Determine the (x, y) coordinate at the center of the cell enclosing the given text.  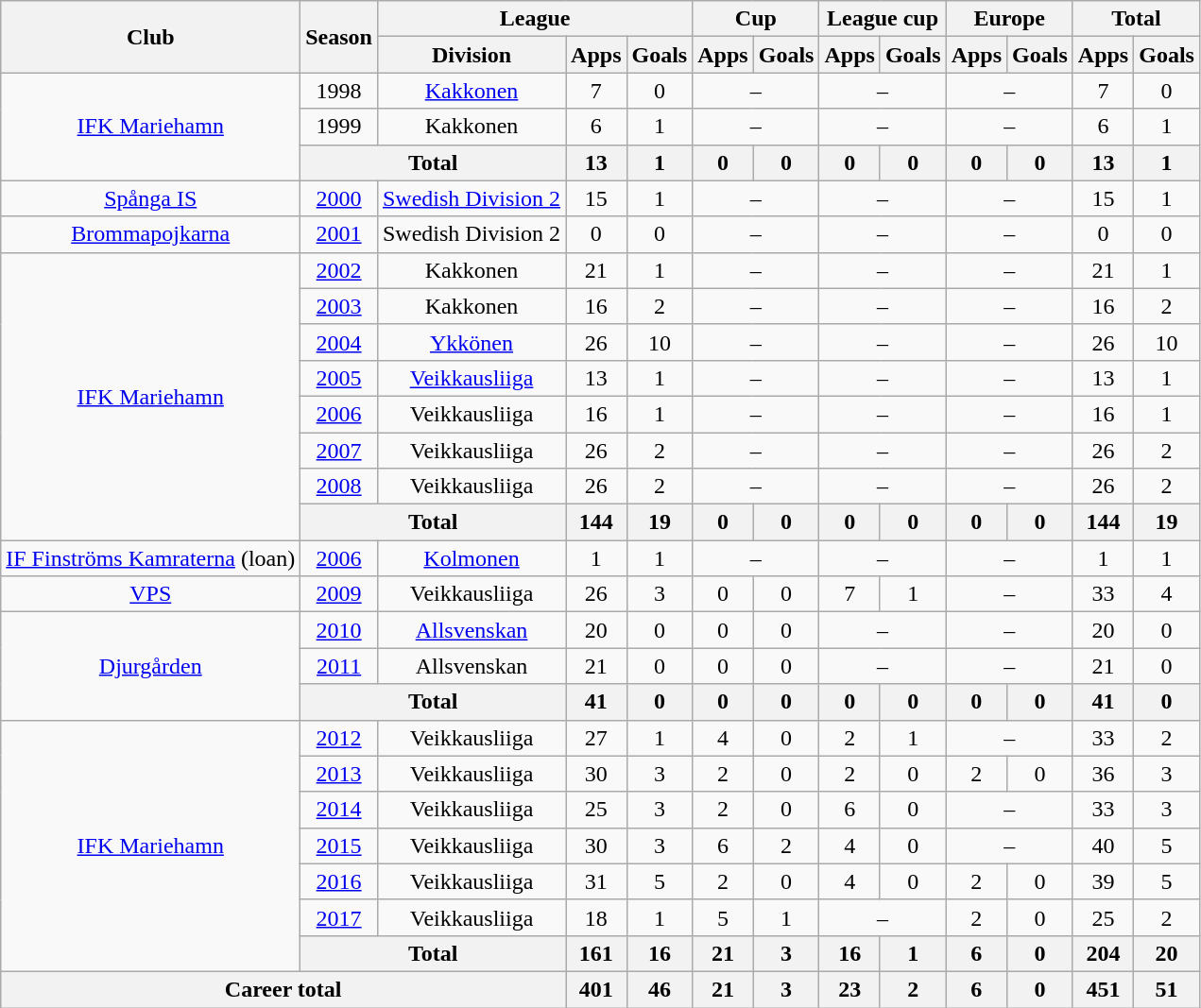
Ykkönen (471, 342)
46 (660, 989)
2010 (339, 630)
2015 (339, 846)
2002 (339, 270)
Spånga IS (151, 198)
Club (151, 37)
51 (1167, 989)
2014 (339, 810)
Djurgården (151, 666)
VPS (151, 594)
2007 (339, 451)
2005 (339, 378)
2009 (339, 594)
2003 (339, 306)
2001 (339, 234)
2013 (339, 774)
Division (471, 55)
Cup (756, 19)
23 (849, 989)
204 (1103, 953)
Kolmonen (471, 558)
18 (596, 917)
2012 (339, 738)
36 (1103, 774)
Career total (283, 989)
2011 (339, 666)
League (535, 19)
Europe (1009, 19)
401 (596, 989)
Season (339, 37)
1998 (339, 91)
451 (1103, 989)
161 (596, 953)
2000 (339, 198)
Brommapojkarna (151, 234)
27 (596, 738)
2016 (339, 881)
1999 (339, 127)
39 (1103, 881)
2004 (339, 342)
2017 (339, 917)
40 (1103, 846)
IF Finströms Kamraterna (loan) (151, 558)
League cup (883, 19)
2008 (339, 487)
31 (596, 881)
